For the text-containing cell, return its midpoint in (X, Y) coordinate format. 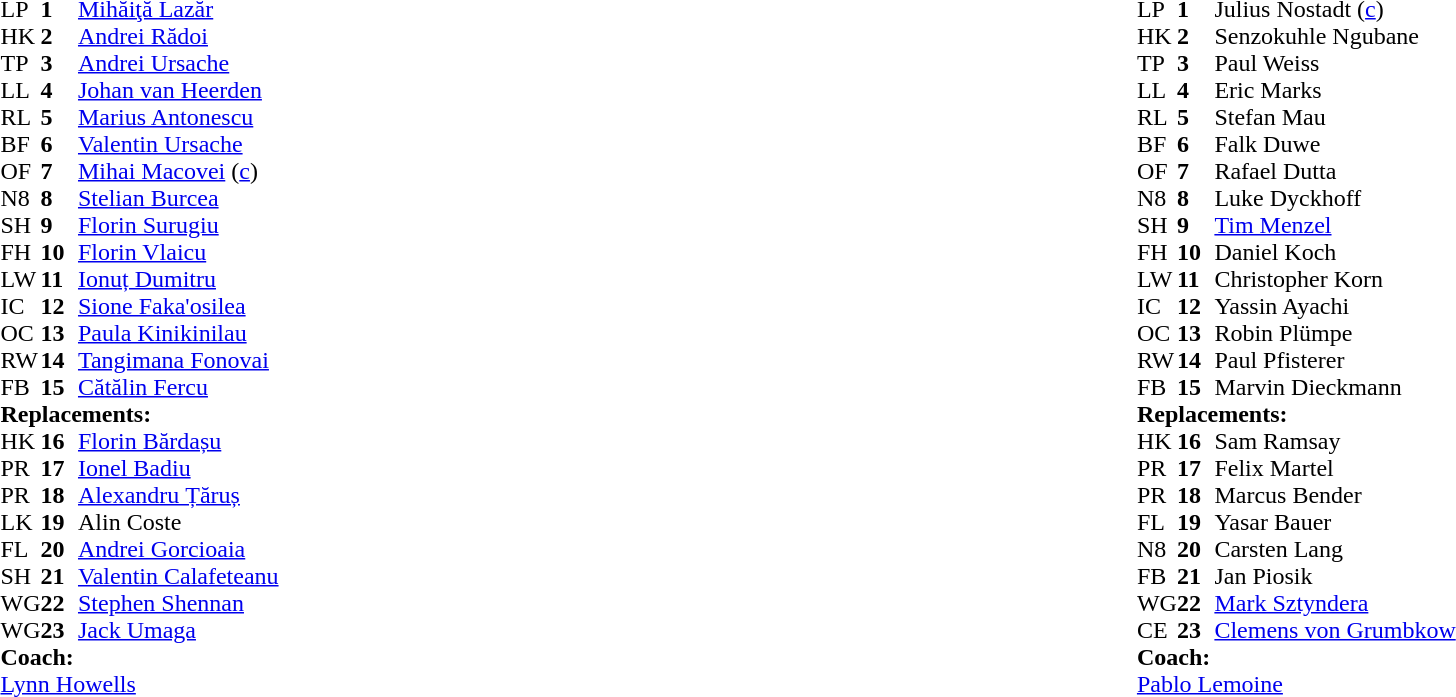
Robin Plümpe (1334, 334)
Tangimana Fonovai (178, 360)
Lynn Howells (139, 684)
Eric Marks (1334, 90)
Marcus Bender (1334, 496)
Jan Piosik (1334, 576)
Paul Weiss (1334, 64)
Marvin Dieckmann (1334, 388)
Rafael Dutta (1334, 172)
Jack Umaga (178, 630)
Valentin Ursache (178, 144)
Yassin Ayachi (1334, 306)
Cătălin Fercu (178, 388)
Yasar Bauer (1334, 522)
LK (20, 522)
Valentin Calafeteanu (178, 576)
Marius Antonescu (178, 118)
Ionel Badiu (178, 468)
Pablo Lemoine (1296, 684)
Falk Duwe (1334, 144)
Paula Kinikinilau (178, 334)
Tim Menzel (1334, 226)
Florin Vlaicu (178, 252)
Andrei Gorcioaia (178, 550)
Clemens von Grumbkow (1334, 630)
Christopher Korn (1334, 280)
Mihai Macovei (c) (178, 172)
Alexandru Țăruș (178, 496)
Sam Ramsay (1334, 442)
Carsten Lang (1334, 550)
Ionuț Dumitru (178, 280)
Felix Martel (1334, 468)
Johan van Heerden (178, 90)
Sione Faka'osilea (178, 306)
Andrei Rădoi (178, 36)
Stefan Mau (1334, 118)
Mark Sztyndera (1334, 604)
Andrei Ursache (178, 64)
Senzokuhle Ngubane (1334, 36)
Paul Pfisterer (1334, 360)
CE (1157, 630)
Luke Dyckhoff (1334, 198)
Stephen Shennan (178, 604)
Florin Bărdașu (178, 442)
Daniel Koch (1334, 252)
Stelian Burcea (178, 198)
Alin Coste (178, 522)
Florin Surugiu (178, 226)
